Determine the (X, Y) coordinate at the center of the cell enclosing the given text.  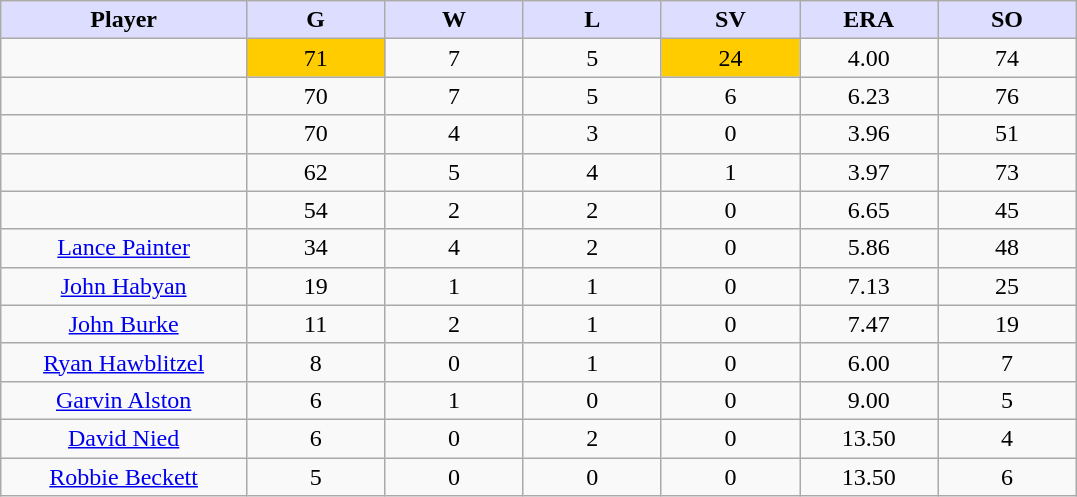
7.13 (869, 286)
Lance Painter (124, 248)
John Burke (124, 324)
11 (316, 324)
74 (1007, 58)
John Habyan (124, 286)
L (592, 20)
3.97 (869, 172)
45 (1007, 210)
3.96 (869, 134)
8 (316, 362)
Robbie Beckett (124, 477)
G (316, 20)
Player (124, 20)
6.00 (869, 362)
62 (316, 172)
71 (316, 58)
4.00 (869, 58)
6.65 (869, 210)
Garvin Alston (124, 400)
Ryan Hawblitzel (124, 362)
24 (730, 58)
51 (1007, 134)
76 (1007, 96)
7.47 (869, 324)
3 (592, 134)
34 (316, 248)
48 (1007, 248)
9.00 (869, 400)
6.23 (869, 96)
SO (1007, 20)
David Nied (124, 438)
25 (1007, 286)
ERA (869, 20)
5.86 (869, 248)
73 (1007, 172)
W (454, 20)
54 (316, 210)
SV (730, 20)
